Output the [x, y] coordinate of the center of the cell containing the given text.  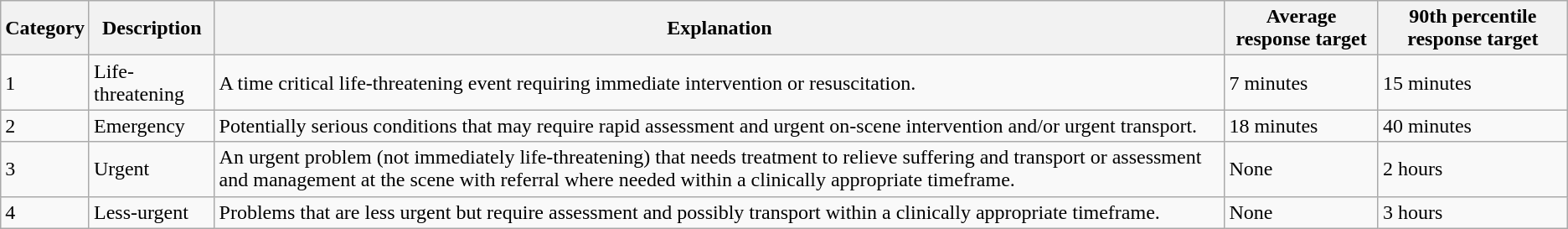
4 [45, 212]
90th percentile response target [1473, 29]
Category [45, 29]
Average response target [1302, 29]
3 hours [1473, 212]
Life-threatening [152, 82]
Description [152, 29]
A time critical life-threatening event requiring immediate intervention or resuscitation. [720, 82]
2 [45, 126]
Potentially serious conditions that may require rapid assessment and urgent on-scene intervention and/or urgent transport. [720, 126]
Urgent [152, 169]
Explanation [720, 29]
18 minutes [1302, 126]
1 [45, 82]
40 minutes [1473, 126]
Problems that are less urgent but require assessment and possibly transport within a clinically appropriate timeframe. [720, 212]
2 hours [1473, 169]
Less-urgent [152, 212]
15 minutes [1473, 82]
3 [45, 169]
7 minutes [1302, 82]
Emergency [152, 126]
